Return the [X, Y] coordinate for the center point of the cell that contains the specified text.  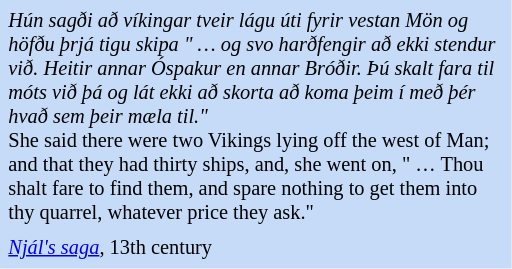
Njál's saga, 13th century [256, 248]
